For the text-containing cell, return its midpoint in (x, y) coordinate format. 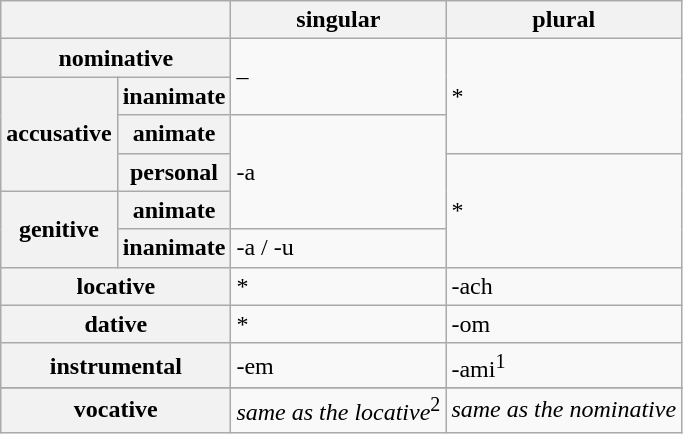
-ach (564, 286)
locative (116, 286)
personal (174, 172)
-em (338, 366)
-ami1 (564, 366)
– (338, 77)
-a (338, 172)
same as the nominative (564, 410)
singular (338, 20)
accusative (59, 134)
instrumental (116, 366)
-a / -u (338, 248)
-om (564, 324)
nominative (116, 58)
vocative (116, 410)
plural (564, 20)
genitive (59, 229)
same as the locative2 (338, 410)
dative (116, 324)
